Locate the cell with the specified text and output its (X, Y) center coordinate. 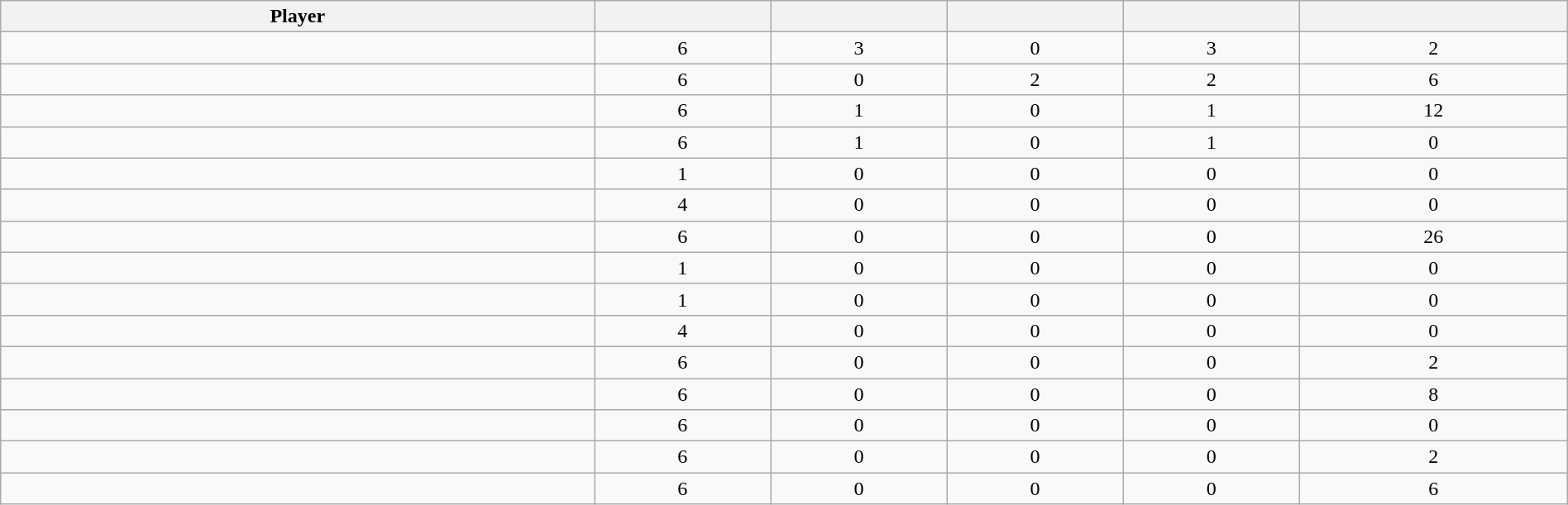
26 (1433, 236)
8 (1433, 394)
12 (1433, 111)
Player (298, 17)
